Extract the (x, y) coordinate from the center of the cell holding the provided text.  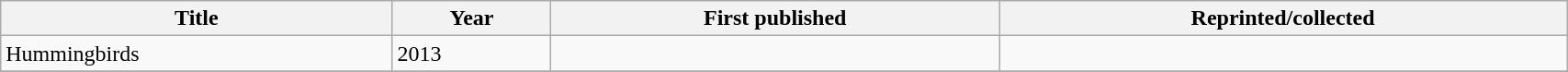
Year (472, 18)
2013 (472, 54)
Reprinted/collected (1283, 18)
Title (197, 18)
First published (775, 18)
Hummingbirds (197, 54)
